Capture the cell that displays the provided text and extract its [X, Y] central coordinate. 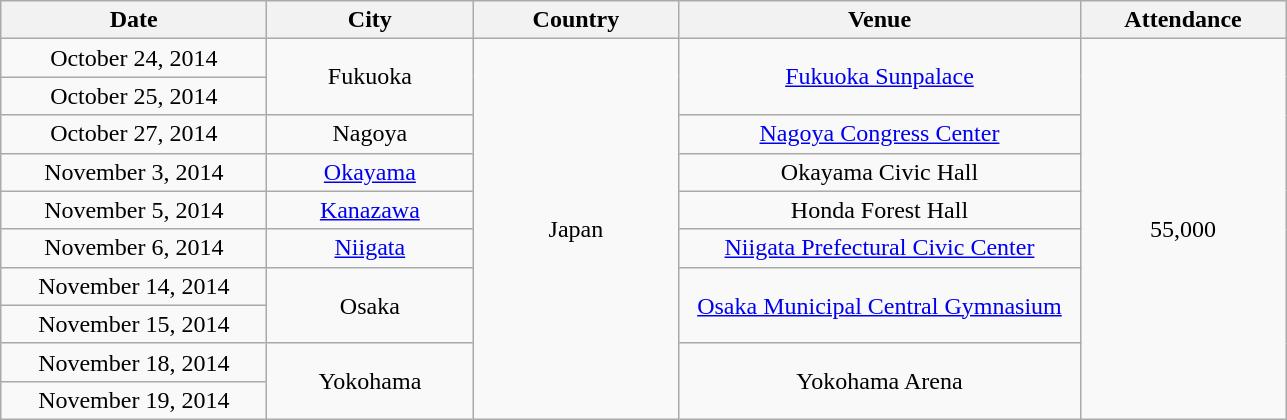
Okayama [370, 172]
November 19, 2014 [134, 400]
October 27, 2014 [134, 134]
City [370, 20]
Nagoya [370, 134]
Japan [576, 230]
Niigata Prefectural Civic Center [880, 248]
November 18, 2014 [134, 362]
Yokohama Arena [880, 381]
October 24, 2014 [134, 58]
Niigata [370, 248]
Fukuoka [370, 77]
55,000 [1183, 230]
Honda Forest Hall [880, 210]
November 15, 2014 [134, 324]
November 5, 2014 [134, 210]
Attendance [1183, 20]
November 6, 2014 [134, 248]
Fukuoka Sunpalace [880, 77]
Nagoya Congress Center [880, 134]
November 3, 2014 [134, 172]
Country [576, 20]
Okayama Civic Hall [880, 172]
November 14, 2014 [134, 286]
Date [134, 20]
Venue [880, 20]
Osaka [370, 305]
Kanazawa [370, 210]
Yokohama [370, 381]
October 25, 2014 [134, 96]
Osaka Municipal Central Gymnasium [880, 305]
